Output the (x, y) coordinate of the center of the cell containing the given text.  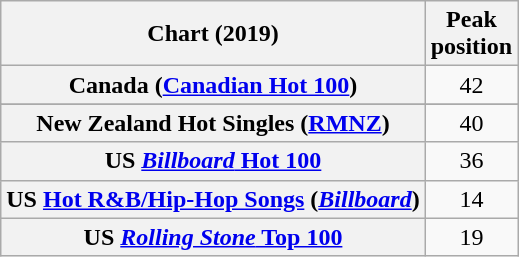
40 (471, 123)
US Rolling Stone Top 100 (213, 237)
US Hot R&B/Hip-Hop Songs (Billboard) (213, 199)
Canada (Canadian Hot 100) (213, 85)
36 (471, 161)
Chart (2019) (213, 34)
14 (471, 199)
Peakposition (471, 34)
19 (471, 237)
42 (471, 85)
New Zealand Hot Singles (RMNZ) (213, 123)
US Billboard Hot 100 (213, 161)
